For the text-containing cell, return its midpoint in (X, Y) coordinate format. 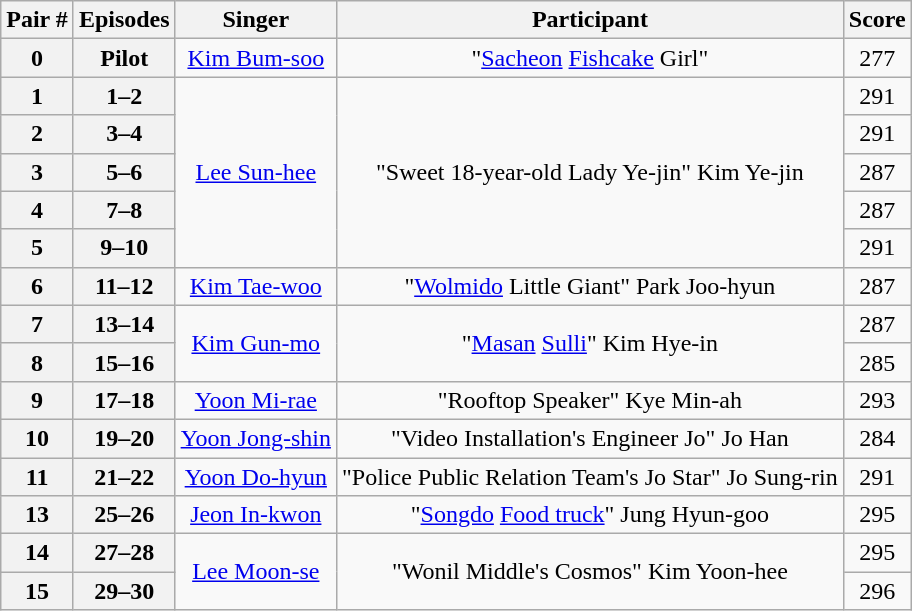
"Masan Sulli" Kim Hye-in (590, 343)
8 (38, 362)
13–14 (124, 324)
6 (38, 286)
"Wonil Middle's Cosmos" Kim Yoon-hee (590, 572)
14 (38, 553)
10 (38, 438)
Yoon Do-hyun (256, 477)
285 (877, 362)
293 (877, 400)
Yoon Mi-rae (256, 400)
5–6 (124, 172)
284 (877, 438)
21–22 (124, 477)
0 (38, 58)
7–8 (124, 210)
2 (38, 134)
3–4 (124, 134)
"Wolmido Little Giant" Park Joo-hyun (590, 286)
15 (38, 591)
Lee Sun-hee (256, 172)
11 (38, 477)
277 (877, 58)
15–16 (124, 362)
3 (38, 172)
Kim Bum-soo (256, 58)
Participant (590, 20)
Lee Moon-se (256, 572)
4 (38, 210)
9 (38, 400)
Pilot (124, 58)
13 (38, 515)
Episodes (124, 20)
17–18 (124, 400)
Pair # (38, 20)
7 (38, 324)
Kim Gun-mo (256, 343)
19–20 (124, 438)
25–26 (124, 515)
Yoon Jong-shin (256, 438)
1 (38, 96)
Kim Tae-woo (256, 286)
9–10 (124, 248)
"Rooftop Speaker" Kye Min-ah (590, 400)
5 (38, 248)
"Sacheon Fishcake Girl" (590, 58)
27–28 (124, 553)
"Sweet 18-year-old Lady Ye-jin" Kim Ye-jin (590, 172)
1–2 (124, 96)
11–12 (124, 286)
"Songdo Food truck" Jung Hyun-goo (590, 515)
Jeon In-kwon (256, 515)
Singer (256, 20)
"Video Installation's Engineer Jo" Jo Han (590, 438)
296 (877, 591)
"Police Public Relation Team's Jo Star" Jo Sung-rin (590, 477)
Score (877, 20)
29–30 (124, 591)
